For the text-containing cell, return its midpoint in (x, y) coordinate format. 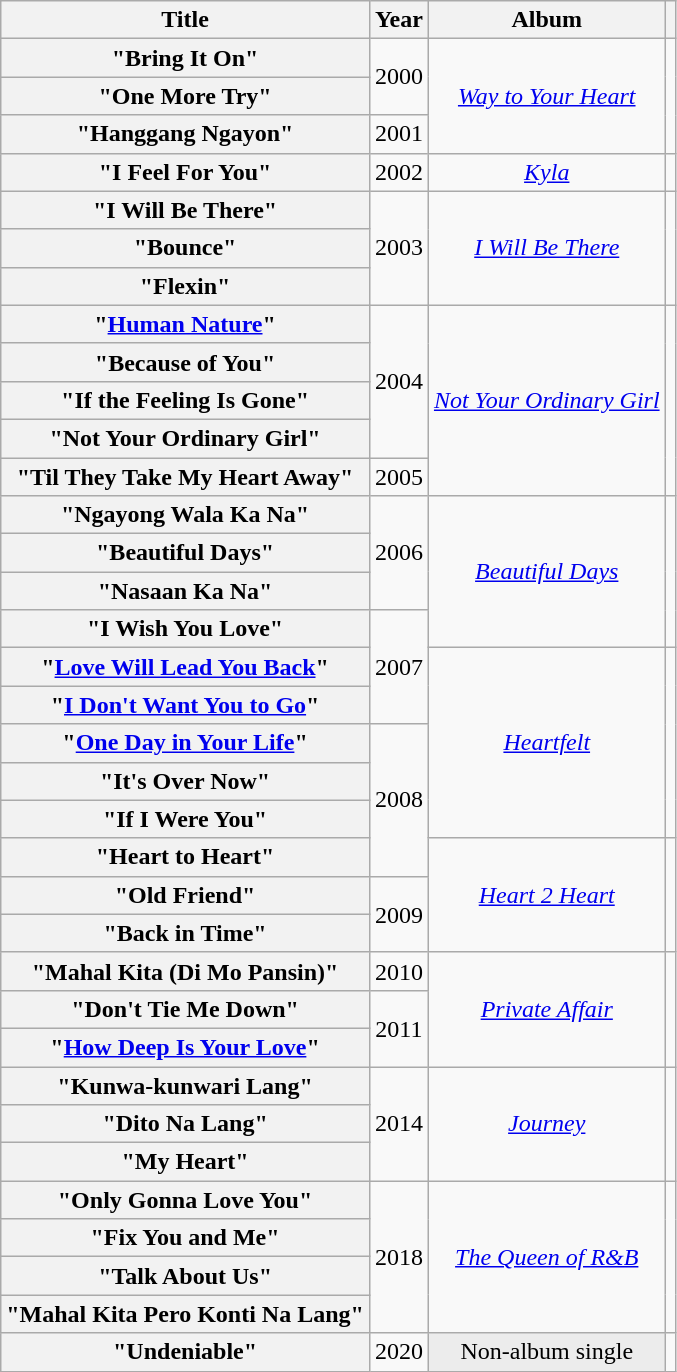
2005 (398, 477)
2002 (398, 172)
"Because of You" (186, 362)
"My Heart" (186, 1162)
2011 (398, 1028)
"Til They Take My Heart Away" (186, 477)
Kyla (546, 172)
2020 (398, 1352)
Not Your Ordinary Girl (546, 400)
"Hanggang Ngayon" (186, 134)
"Undeniable" (186, 1352)
"One More Try" (186, 96)
"Ngayong Wala Ka Na" (186, 515)
2007 (398, 667)
"Don't Tie Me Down" (186, 1009)
Year (398, 20)
2018 (398, 1257)
2009 (398, 914)
"Human Nature" (186, 324)
"Nasaan Ka Na" (186, 591)
I Will Be There (546, 248)
Heart 2 Heart (546, 895)
"Bring It On" (186, 58)
"Only Gonna Love You" (186, 1200)
2014 (398, 1123)
2006 (398, 553)
"Fix You and Me" (186, 1238)
"Beautiful Days" (186, 553)
The Queen of R&B (546, 1257)
"Heart to Heart" (186, 857)
2000 (398, 77)
Private Affair (546, 1009)
2001 (398, 134)
Album (546, 20)
"Talk About Us" (186, 1276)
2004 (398, 381)
"Not Your Ordinary Girl" (186, 438)
"Dito Na Lang" (186, 1124)
"One Day in Your Life" (186, 743)
Non-album single (546, 1352)
Heartfelt (546, 743)
"Back in Time" (186, 933)
Way to Your Heart (546, 96)
Title (186, 20)
2010 (398, 971)
"If the Feeling Is Gone" (186, 400)
Beautiful Days (546, 572)
"Flexin" (186, 286)
"Old Friend" (186, 895)
"Bounce" (186, 248)
"Kunwa-kunwari Lang" (186, 1085)
2003 (398, 248)
"I Feel For You" (186, 172)
"I Don't Want You to Go" (186, 705)
"I Wish You Love" (186, 629)
"I Will Be There" (186, 210)
2008 (398, 800)
"It's Over Now" (186, 781)
"Mahal Kita (Di Mo Pansin)" (186, 971)
"How Deep Is Your Love" (186, 1047)
Journey (546, 1123)
"Mahal Kita Pero Konti Na Lang" (186, 1314)
"If I Were You" (186, 819)
"Love Will Lead You Back" (186, 667)
